Identify which cell holds the provided text, then report its [x, y] central coordinate. 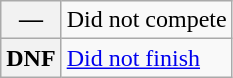
DNF [31, 58]
Did not finish [146, 58]
Did not compete [146, 20]
— [31, 20]
